Identify which cell holds the provided text, then report its [X, Y] central coordinate. 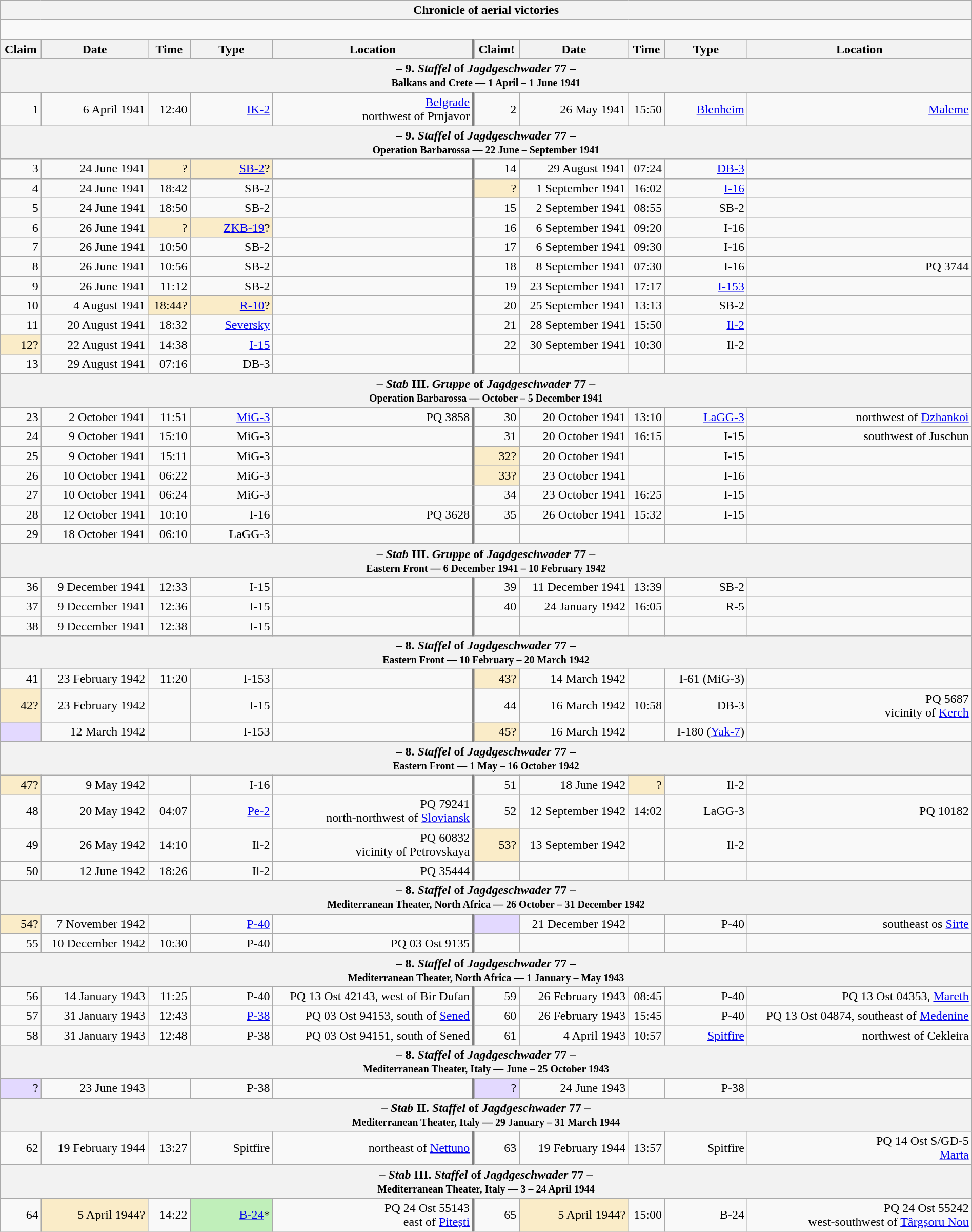
15:10 [169, 436]
24 [21, 436]
11 December 1941 [574, 587]
08:55 [647, 208]
08:45 [647, 996]
PQ 03 Ost 9135 [373, 943]
07:24 [647, 169]
18:42 [169, 188]
Blenheim [705, 109]
13:10 [647, 417]
10 [21, 306]
04:07 [169, 811]
18 [496, 266]
16:05 [647, 606]
18:50 [169, 208]
26 May 1941 [574, 109]
14 March 1942 [574, 679]
6 [21, 227]
16 [496, 227]
PQ 10182 [860, 811]
12:40 [169, 109]
R-5 [705, 606]
16:02 [647, 188]
2 [496, 109]
B-24* [232, 1215]
Seversky [232, 325]
23 September 1941 [574, 286]
PQ 24 Ost 55242 west-southwest of Târgșoru Nou [860, 1215]
39 [496, 587]
11 [21, 325]
18:26 [169, 871]
IK-2 [232, 109]
07:16 [169, 364]
PQ 24 Ost 55143 east of Pitești [373, 1215]
2 September 1941 [574, 208]
23 [21, 417]
13 [21, 364]
PQ 5687vicinity of Kerch [860, 706]
21 [496, 325]
32? [496, 456]
R-10? [232, 306]
64 [21, 1215]
59 [496, 996]
8 September 1941 [574, 266]
4 [21, 188]
– 8. Staffel of Jagdgeschwader 77 –Eastern Front — 1 May – 16 October 1942 [486, 758]
– 9. Staffel of Jagdgeschwader 77 –Balkans and Crete — 1 April – 1 June 1941 [486, 76]
– Stab III. Gruppe of Jagdgeschwader 77 –Eastern Front — 6 December 1941 – 10 February 1942 [486, 560]
4 August 1941 [94, 306]
1 [21, 109]
11:12 [169, 286]
09:20 [647, 227]
21 December 1942 [574, 924]
PQ 03 Ost 94153, south of Sened [373, 1016]
1 September 1941 [574, 188]
58 [21, 1036]
I-61 (MiG-3) [705, 679]
51 [496, 785]
48 [21, 811]
55 [21, 943]
12:48 [169, 1036]
– Stab III. Gruppe of Jagdgeschwader 77 –Operation Barbarossa — October – 5 December 1941 [486, 391]
13:39 [647, 587]
PQ 13 Ost 04353, Mareth [860, 996]
41 [21, 679]
28 September 1941 [574, 325]
45? [496, 732]
63 [496, 1148]
22 [496, 345]
10 December 1942 [94, 943]
11:25 [169, 996]
10:58 [647, 706]
37 [21, 606]
PQ 03 Ost 94151, south of Sened [373, 1036]
54? [21, 924]
30 September 1941 [574, 345]
12 March 1942 [94, 732]
25 [21, 456]
4 April 1943 [574, 1036]
– 9. Staffel of Jagdgeschwader 77 –Operation Barbarossa — 22 June – September 1941 [486, 143]
Chronicle of aerial victories [486, 10]
10:10 [169, 514]
3 [21, 169]
12:33 [169, 587]
14 January 1943 [94, 996]
7 [21, 247]
57 [21, 1016]
Claim [21, 49]
26 October 1941 [574, 514]
43? [496, 679]
12:36 [169, 606]
– 8. Staffel of Jagdgeschwader 77 –Mediterranean Theater, Italy — June – 25 October 1943 [486, 1062]
50 [21, 871]
52 [496, 811]
southwest of Juschun [860, 436]
44 [496, 706]
8 [21, 266]
9 [21, 286]
65 [496, 1215]
15 [496, 208]
22 August 1941 [94, 345]
B-24 [705, 1215]
13:57 [647, 1148]
56 [21, 996]
15:32 [647, 514]
09:30 [647, 247]
24 January 1942 [574, 606]
18 June 1942 [574, 785]
13:27 [169, 1148]
14:22 [169, 1215]
5 [21, 208]
60 [496, 1016]
20 August 1941 [94, 325]
14 [496, 169]
– 8. Staffel of Jagdgeschwader 77 –Mediterranean Theater, North Africa — 1 January – May 1943 [486, 969]
PQ 60832vicinity of Petrovskaya [373, 844]
2 October 1941 [94, 417]
31 [496, 436]
ZKB-19? [232, 227]
northeast of Nettuno [373, 1148]
19 [496, 286]
15:00 [647, 1215]
10:50 [169, 247]
6 April 1941 [94, 109]
SB-2? [232, 169]
62 [21, 1148]
10:56 [169, 266]
12 June 1942 [94, 871]
northwest of Dzhankoi [860, 417]
PQ 13 Ost 04874, southeast of Medenine [860, 1016]
35 [496, 514]
12:43 [169, 1016]
38 [21, 626]
Maleme [860, 109]
I-180 (Yak-7) [705, 732]
12? [21, 345]
18:32 [169, 325]
northwest of Cekleira [860, 1036]
42? [21, 706]
PQ 13 Ost 42143, west of Bir Dufan [373, 996]
PQ 3744 [860, 266]
18 October 1941 [94, 534]
28 [21, 514]
7 November 1942 [94, 924]
27 [21, 495]
– 8. Staffel of Jagdgeschwader 77 –Eastern Front — 10 February – 20 March 1942 [486, 652]
29 [21, 534]
06:22 [169, 475]
20 [496, 306]
14:38 [169, 345]
33? [496, 475]
14:02 [647, 811]
40 [496, 606]
14:10 [169, 844]
49 [21, 844]
11:20 [169, 679]
PQ 3858 [373, 417]
24 June 1943 [574, 1088]
17:17 [647, 286]
30 [496, 417]
26 [21, 475]
– 8. Staffel of Jagdgeschwader 77 –Mediterranean Theater, North Africa — 26 October – 31 December 1942 [486, 898]
12 October 1941 [94, 514]
26 May 1942 [94, 844]
PQ 14 Ost S/GD-5Marta [860, 1148]
Belgradenorthwest of Prnjavor [373, 109]
11:51 [169, 417]
Pe-2 [232, 811]
– Stab III. Staffel of Jagdgeschwader 77 –Mediterranean Theater, Italy — 3 – 24 April 1944 [486, 1182]
13:13 [647, 306]
PQ 3628 [373, 514]
61 [496, 1036]
53? [496, 844]
16:25 [647, 495]
10:57 [647, 1036]
34 [496, 495]
18:44? [169, 306]
17 [496, 247]
47? [21, 785]
15:45 [647, 1016]
– Stab II. Staffel of Jagdgeschwader 77 –Mediterranean Theater, Italy — 29 January – 31 March 1944 [486, 1115]
07:30 [647, 266]
12 September 1942 [574, 811]
23 June 1943 [94, 1088]
PQ 79241 north-northwest of Sloviansk [373, 811]
36 [21, 587]
20 May 1942 [94, 811]
Claim! [496, 49]
06:24 [169, 495]
16:15 [647, 436]
9 May 1942 [94, 785]
southeast os Sirte [860, 924]
06:10 [169, 534]
15:11 [169, 456]
12:38 [169, 626]
PQ 35444 [373, 871]
25 September 1941 [574, 306]
13 September 1942 [574, 844]
